Find where the given text appears and provide that cell's center as (X, Y) coordinate. 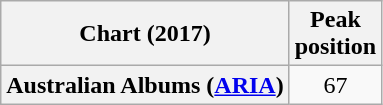
Australian Albums (ARIA) (145, 85)
Peak position (335, 34)
Chart (2017) (145, 34)
67 (335, 85)
